Capture the cell that displays the provided text and extract its [x, y] central coordinate. 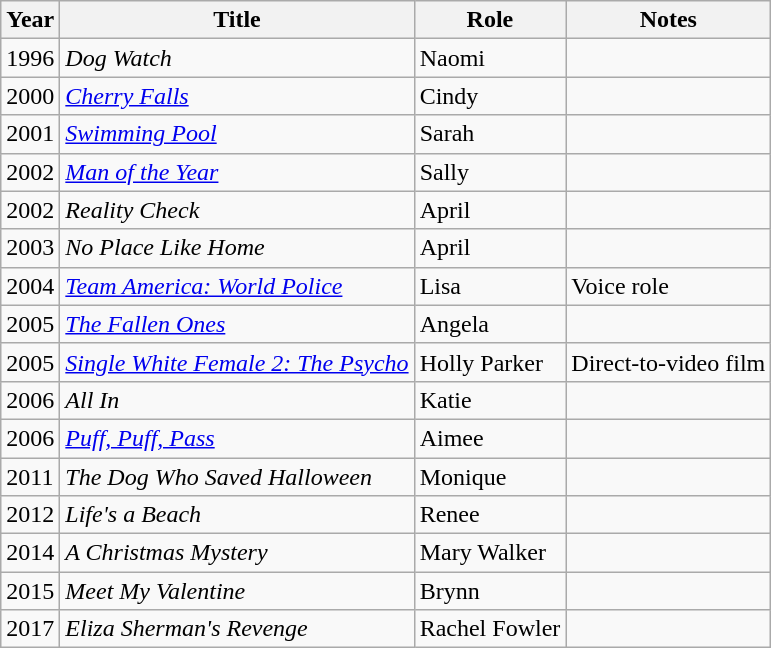
Team America: World Police [237, 286]
Katie [490, 400]
Title [237, 20]
Man of the Year [237, 172]
2012 [30, 515]
Renee [490, 515]
Brynn [490, 591]
Sally [490, 172]
Puff, Puff, Pass [237, 438]
2003 [30, 248]
Eliza Sherman's Revenge [237, 629]
Direct-to-video film [668, 362]
Dog Watch [237, 58]
2014 [30, 553]
Reality Check [237, 210]
Angela [490, 324]
Lisa [490, 286]
2011 [30, 477]
Cindy [490, 96]
Cherry Falls [237, 96]
Voice role [668, 286]
All In [237, 400]
Sarah [490, 134]
Role [490, 20]
Holly Parker [490, 362]
Life's a Beach [237, 515]
Naomi [490, 58]
2001 [30, 134]
Rachel Fowler [490, 629]
Year [30, 20]
2000 [30, 96]
The Dog Who Saved Halloween [237, 477]
The Fallen Ones [237, 324]
Swimming Pool [237, 134]
No Place Like Home [237, 248]
Monique [490, 477]
Mary Walker [490, 553]
A Christmas Mystery [237, 553]
2004 [30, 286]
2015 [30, 591]
Aimee [490, 438]
Meet My Valentine [237, 591]
2017 [30, 629]
Notes [668, 20]
Single White Female 2: The Psycho [237, 362]
1996 [30, 58]
